Scan for the cell matching the given text and deliver its [x, y] coordinate at center. 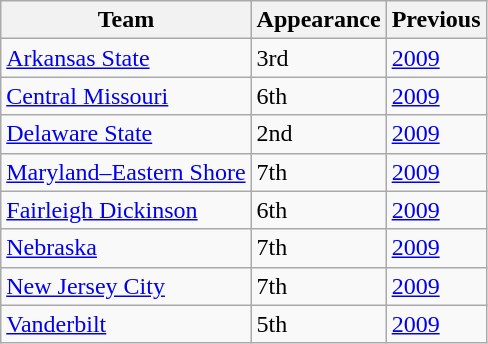
Nebraska [126, 248]
2nd [318, 134]
Previous [436, 20]
Arkansas State [126, 58]
New Jersey City [126, 286]
Appearance [318, 20]
Team [126, 20]
5th [318, 324]
Central Missouri [126, 96]
Fairleigh Dickinson [126, 210]
Delaware State [126, 134]
Vanderbilt [126, 324]
Maryland–Eastern Shore [126, 172]
3rd [318, 58]
